Capture the cell that displays the provided text and extract its [X, Y] central coordinate. 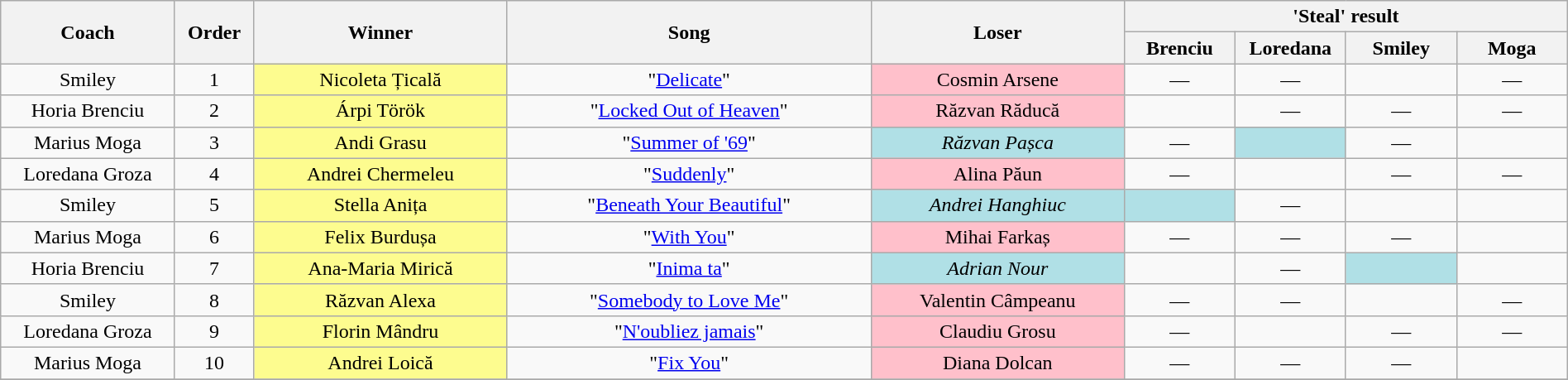
Moga [1512, 48]
Loser [997, 32]
9 [214, 331]
Andrei Hanghiuc [997, 205]
Claudiu Grosu [997, 331]
"Fix You" [689, 363]
"Somebody to Love Me" [689, 300]
Felix Burdușa [380, 237]
"Delicate" [689, 79]
10 [214, 363]
1 [214, 79]
"Inima ta" [689, 268]
Andi Grasu [380, 142]
"Locked Out of Heaven" [689, 111]
Song [689, 32]
Mihai Farkaș [997, 237]
Răzvan Răducă [997, 111]
"Suddenly" [689, 174]
"With You" [689, 237]
Nicoleta Țicală [380, 79]
Răzvan Alexa [380, 300]
"Summer of '69" [689, 142]
Brenciu [1179, 48]
4 [214, 174]
5 [214, 205]
Diana Dolcan [997, 363]
Răzvan Pașca [997, 142]
Coach [88, 32]
Order [214, 32]
3 [214, 142]
Árpi Török [380, 111]
Cosmin Arsene [997, 79]
Adrian Nour [997, 268]
6 [214, 237]
Winner [380, 32]
8 [214, 300]
Ana-Maria Mirică [380, 268]
'Steal' result [1346, 17]
"N'oubliez jamais" [689, 331]
Alina Păun [997, 174]
7 [214, 268]
"Beneath Your Beautiful" [689, 205]
Andrei Loică [380, 363]
Loredana [1290, 48]
2 [214, 111]
Valentin Câmpeanu [997, 300]
Florin Mândru [380, 331]
Stella Anița [380, 205]
Andrei Chermeleu [380, 174]
